Determine the (x, y) coordinate at the center of the cell enclosing the given text.  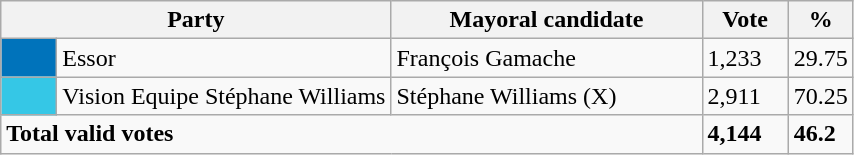
Stéphane Williams (X) (546, 96)
Essor (224, 58)
Party (196, 20)
29.75 (820, 58)
François Gamache (546, 58)
Vision Equipe Stéphane Williams (224, 96)
Total valid votes (352, 134)
46.2 (820, 134)
Mayoral candidate (546, 20)
4,144 (745, 134)
70.25 (820, 96)
1,233 (745, 58)
2,911 (745, 96)
Vote (745, 20)
% (820, 20)
